Search for the cell housing the specified text and yield its [x, y] center coordinate. 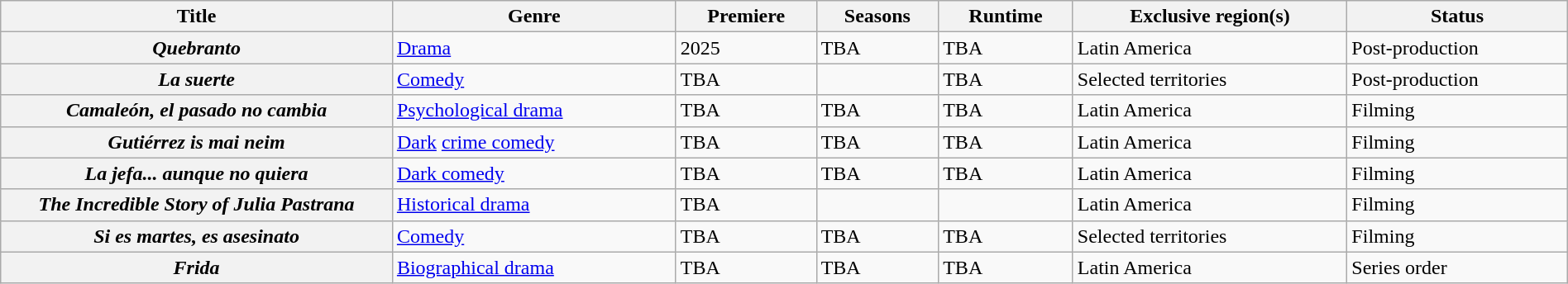
Si es martes, es asesinato [197, 236]
Quebranto [197, 48]
Premiere [746, 17]
Frida [197, 267]
Camaleón, el pasado no cambia [197, 111]
The Incredible Story of Julia Pastrana [197, 205]
Dark crime comedy [534, 142]
Title [197, 17]
Dark comedy [534, 173]
Psychological drama [534, 111]
Historical drama [534, 205]
Runtime [1006, 17]
Exclusive region(s) [1210, 17]
Series order [1457, 267]
Status [1457, 17]
Seasons [877, 17]
La jefa... aunque no quiera [197, 173]
Biographical drama [534, 267]
La suerte [197, 79]
Genre [534, 17]
2025 [746, 48]
Gutiérrez is mai neim [197, 142]
Drama [534, 48]
